Extract the [x, y] coordinate from the center of the cell holding the provided text.  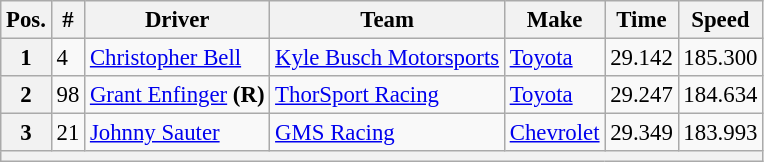
Christopher Bell [178, 58]
2 [26, 95]
183.993 [720, 133]
Time [642, 20]
Driver [178, 20]
Speed [720, 20]
Pos. [26, 20]
4 [68, 58]
184.634 [720, 95]
29.247 [642, 95]
185.300 [720, 58]
3 [26, 133]
29.142 [642, 58]
98 [68, 95]
Grant Enfinger (R) [178, 95]
1 [26, 58]
GMS Racing [388, 133]
Chevrolet [554, 133]
29.349 [642, 133]
Kyle Busch Motorsports [388, 58]
# [68, 20]
ThorSport Racing [388, 95]
Team [388, 20]
Johnny Sauter [178, 133]
21 [68, 133]
Make [554, 20]
